Determine the [x, y] coordinate at the center of the cell enclosing the given text.  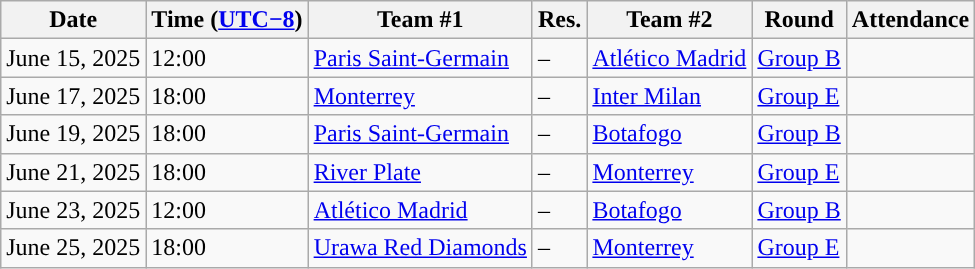
Round [799, 20]
Time (UTC−8) [227, 20]
Inter Milan [670, 96]
June 19, 2025 [74, 134]
Date [74, 20]
Urawa Red Diamonds [420, 248]
June 17, 2025 [74, 96]
June 25, 2025 [74, 248]
Res. [559, 20]
June 21, 2025 [74, 172]
June 15, 2025 [74, 58]
River Plate [420, 172]
Team #1 [420, 20]
Attendance [910, 20]
Team #2 [670, 20]
June 23, 2025 [74, 210]
